Determine the [x, y] coordinate at the center of the cell enclosing the given text.  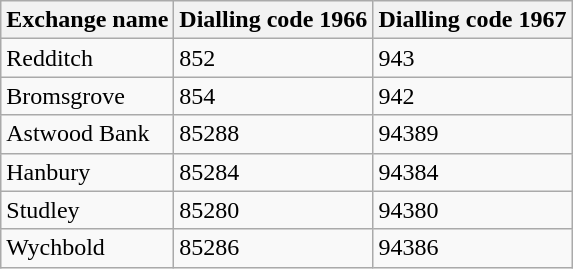
85286 [274, 248]
Dialling code 1966 [274, 20]
85280 [274, 210]
854 [274, 96]
94384 [472, 172]
Exchange name [88, 20]
942 [472, 96]
Studley [88, 210]
85284 [274, 172]
Dialling code 1967 [472, 20]
Redditch [88, 58]
Astwood Bank [88, 134]
852 [274, 58]
Hanbury [88, 172]
943 [472, 58]
85288 [274, 134]
Wychbold [88, 248]
94389 [472, 134]
Bromsgrove [88, 96]
94386 [472, 248]
94380 [472, 210]
